Output the [X, Y] coordinate of the center of the cell containing the given text.  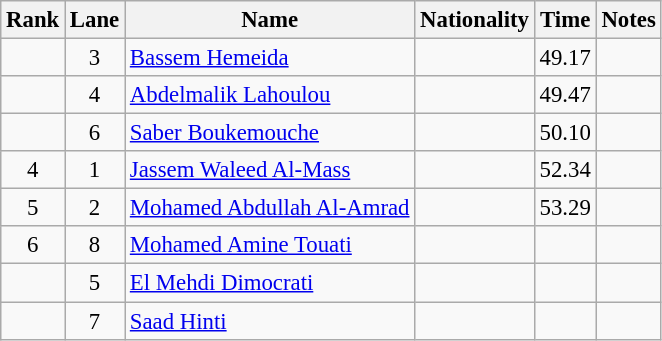
53.29 [565, 208]
Jassem Waleed Al-Mass [270, 170]
49.47 [565, 95]
2 [95, 208]
49.17 [565, 58]
Saad Hinti [270, 321]
Mohamed Abdullah Al-Amrad [270, 208]
Time [565, 20]
3 [95, 58]
El Mehdi Dimocrati [270, 283]
Mohamed Amine Touati [270, 245]
Nationality [474, 20]
Saber Boukemouche [270, 133]
1 [95, 170]
Rank [33, 20]
Notes [628, 20]
50.10 [565, 133]
52.34 [565, 170]
7 [95, 321]
8 [95, 245]
Abdelmalik Lahoulou [270, 95]
Bassem Hemeida [270, 58]
Name [270, 20]
Lane [95, 20]
